Output the [x, y] coordinate of the center of the cell containing the given text.  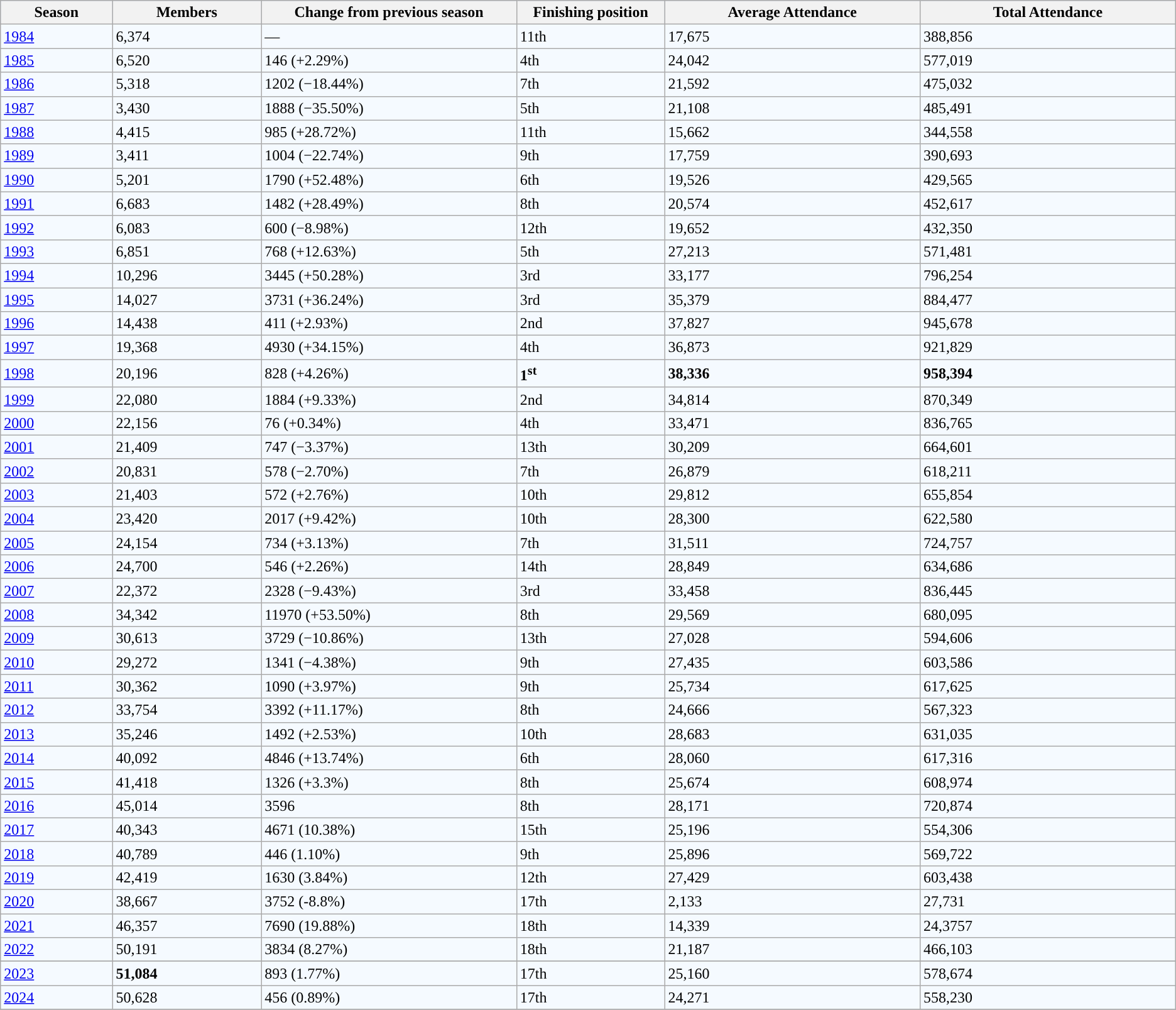
6,683 [187, 204]
2328 (−9.43%) [389, 591]
37,827 [793, 324]
1996 [57, 324]
4671 (10.38%) [389, 830]
34,342 [187, 615]
2022 [57, 950]
51,084 [187, 974]
1987 [57, 108]
2009 [57, 639]
28,060 [793, 758]
27,028 [793, 639]
603,586 [1048, 662]
452,617 [1048, 204]
1988 [57, 132]
2007 [57, 591]
1004 (−22.74%) [389, 156]
14th [591, 567]
5,318 [187, 84]
734 (+3.13%) [389, 543]
747 (−3.37%) [389, 447]
2010 [57, 662]
27,435 [793, 662]
2008 [57, 615]
6,851 [187, 251]
388,856 [1048, 36]
720,874 [1048, 806]
1997 [57, 348]
558,230 [1048, 997]
2017 (+9.42%) [389, 519]
1984 [57, 36]
3392 (+11.17%) [389, 710]
3445 (+50.28%) [389, 275]
38,667 [187, 902]
6,374 [187, 36]
19,368 [187, 348]
1482 (+28.49%) [389, 204]
22,080 [187, 399]
3731 (+36.24%) [389, 300]
2013 [57, 734]
3752 (-8.8%) [389, 902]
21,108 [793, 108]
1998 [57, 373]
Average Attendance [793, 13]
2023 [57, 974]
45,014 [187, 806]
634,686 [1048, 567]
Season [57, 13]
Members [187, 13]
14,339 [793, 926]
1995 [57, 300]
1202 (−18.44%) [389, 84]
24,271 [793, 997]
617,316 [1048, 758]
17,759 [793, 156]
1989 [57, 156]
622,580 [1048, 519]
836,445 [1048, 591]
344,558 [1048, 132]
3,411 [187, 156]
24,154 [187, 543]
3729 (−10.86%) [389, 639]
724,757 [1048, 543]
29,569 [793, 615]
608,974 [1048, 782]
27,429 [793, 877]
28,300 [793, 519]
554,306 [1048, 830]
1630 (3.84%) [389, 877]
456 (0.89%) [389, 997]
664,601 [1048, 447]
768 (+12.63%) [389, 251]
46,357 [187, 926]
390,693 [1048, 156]
76 (+0.34%) [389, 423]
31,511 [793, 543]
578 (−2.70%) [389, 471]
Total Attendance [1048, 13]
958,394 [1048, 373]
2012 [57, 710]
33,458 [793, 591]
1888 (−35.50%) [389, 108]
25,896 [793, 854]
446 (1.10%) [389, 854]
578,674 [1048, 974]
19,526 [793, 180]
22,156 [187, 423]
42,419 [187, 877]
30,613 [187, 639]
40,343 [187, 830]
2002 [57, 471]
14,027 [187, 300]
577,019 [1048, 60]
603,438 [1048, 877]
1986 [57, 84]
36,873 [793, 348]
2024 [57, 997]
2000 [57, 423]
2005 [57, 543]
14,438 [187, 324]
27,213 [793, 251]
2020 [57, 902]
35,246 [187, 734]
2018 [57, 854]
1341 (−4.38%) [389, 662]
Change from previous season [389, 13]
34,814 [793, 399]
5,201 [187, 180]
429,565 [1048, 180]
6,520 [187, 60]
4,415 [187, 132]
15,662 [793, 132]
3,430 [187, 108]
1993 [57, 251]
546 (+2.26%) [389, 567]
485,491 [1048, 108]
796,254 [1048, 275]
30,209 [793, 447]
40,092 [187, 758]
2006 [57, 567]
921,829 [1048, 348]
2017 [57, 830]
572 (+2.76%) [389, 495]
35,379 [793, 300]
2019 [57, 877]
680,095 [1048, 615]
10,296 [187, 275]
600 (−8.98%) [389, 228]
11970 (+53.50%) [389, 615]
618,211 [1048, 471]
33,471 [793, 423]
Finishing position [591, 13]
6,083 [187, 228]
1991 [57, 204]
2003 [57, 495]
1884 (+9.33%) [389, 399]
27,731 [1048, 902]
836,765 [1048, 423]
19,652 [793, 228]
24,042 [793, 60]
631,035 [1048, 734]
411 (+2.93%) [389, 324]
884,477 [1048, 300]
2,133 [793, 902]
945,678 [1048, 324]
2004 [57, 519]
33,754 [187, 710]
23,420 [187, 519]
1985 [57, 60]
40,789 [187, 854]
21,409 [187, 447]
29,272 [187, 662]
20,831 [187, 471]
870,349 [1048, 399]
617,625 [1048, 686]
2015 [57, 782]
594,606 [1048, 639]
655,854 [1048, 495]
50,191 [187, 950]
25,196 [793, 830]
28,849 [793, 567]
25,674 [793, 782]
25,160 [793, 974]
20,196 [187, 373]
24,666 [793, 710]
3834 (8.27%) [389, 950]
2016 [57, 806]
2011 [57, 686]
1990 [57, 180]
571,481 [1048, 251]
30,362 [187, 686]
20,574 [793, 204]
1994 [57, 275]
432,350 [1048, 228]
17,675 [793, 36]
475,032 [1048, 84]
1326 (+3.3%) [389, 782]
41,418 [187, 782]
— [389, 36]
146 (+2.29%) [389, 60]
1492 (+2.53%) [389, 734]
569,722 [1048, 854]
3596 [389, 806]
828 (+4.26%) [389, 373]
21,592 [793, 84]
38,336 [793, 373]
2021 [57, 926]
24,700 [187, 567]
1090 (+3.97%) [389, 686]
2014 [57, 758]
33,177 [793, 275]
21,187 [793, 950]
24,3757 [1048, 926]
893 (1.77%) [389, 974]
1790 (+52.48%) [389, 180]
2001 [57, 447]
28,171 [793, 806]
1999 [57, 399]
4930 (+34.15%) [389, 348]
1st [591, 373]
567,323 [1048, 710]
28,683 [793, 734]
26,879 [793, 471]
29,812 [793, 495]
985 (+28.72%) [389, 132]
21,403 [187, 495]
22,372 [187, 591]
25,734 [793, 686]
466,103 [1048, 950]
7690 (19.88%) [389, 926]
1992 [57, 228]
50,628 [187, 997]
4846 (+13.74%) [389, 758]
15th [591, 830]
